Extract the [X, Y] coordinate from the center of the cell holding the provided text.  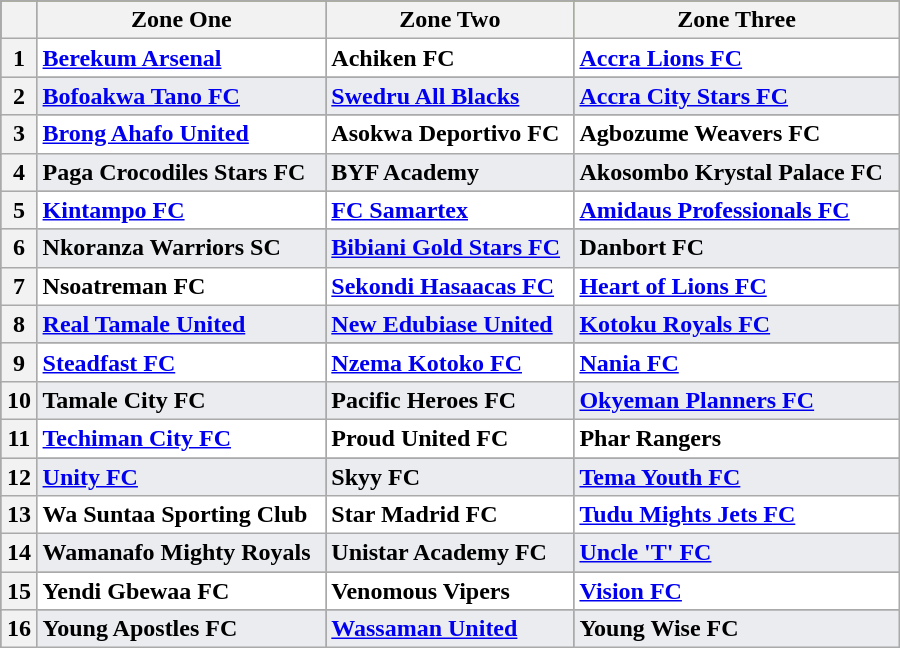
Berekum Arsenal [182, 58]
Real Tamale United [182, 324]
9 [19, 362]
Paga Crocodiles Stars FC [182, 172]
Wassaman United [450, 629]
Zone Three [736, 20]
FC Samartex [450, 210]
Nkoranza Warriors SC [182, 248]
Unity FC [182, 477]
Okyeman Planners FC [736, 400]
Nsoatreman FC [182, 286]
15 [19, 591]
Young Wise FC [736, 629]
BYF Academy [450, 172]
Phar Rangers [736, 438]
Young Apostles FC [182, 629]
Brong Ahafo United [182, 134]
11 [19, 438]
4 [19, 172]
7 [19, 286]
New Edubiase United [450, 324]
Pacific Heroes FC [450, 400]
5 [19, 210]
Achiken FC [450, 58]
12 [19, 477]
Kintampo FC [182, 210]
Accra City Stars FC [736, 96]
Heart of Lions FC [736, 286]
8 [19, 324]
Uncle 'T' FC [736, 553]
3 [19, 134]
1 [19, 58]
10 [19, 400]
Tamale City FC [182, 400]
Asokwa Deportivo FC [450, 134]
Wa Suntaa Sporting Club [182, 515]
Star Madrid FC [450, 515]
2 [19, 96]
Steadfast FC [182, 362]
Nania FC [736, 362]
Tema Youth FC [736, 477]
Yendi Gbewaa FC [182, 591]
Techiman City FC [182, 438]
Proud United FC [450, 438]
Akosombo Krystal Palace FC [736, 172]
Swedru All Blacks [450, 96]
Zone Two [450, 20]
16 [19, 629]
Sekondi Hasaacas FC [450, 286]
Bibiani Gold Stars FC [450, 248]
Venomous Vipers [450, 591]
Unistar Academy FC [450, 553]
6 [19, 248]
Danbort FC [736, 248]
Accra Lions FC [736, 58]
14 [19, 553]
Amidaus Professionals FC [736, 210]
Wamanafo Mighty Royals [182, 553]
Bofoakwa Tano FC [182, 96]
Zone One [182, 20]
Vision FC [736, 591]
13 [19, 515]
Nzema Kotoko FC [450, 362]
Tudu Mights Jets FC [736, 515]
Agbozume Weavers FC [736, 134]
Skyy FC [450, 477]
Kotoku Royals FC [736, 324]
